For the text-containing cell, return its midpoint in (X, Y) coordinate format. 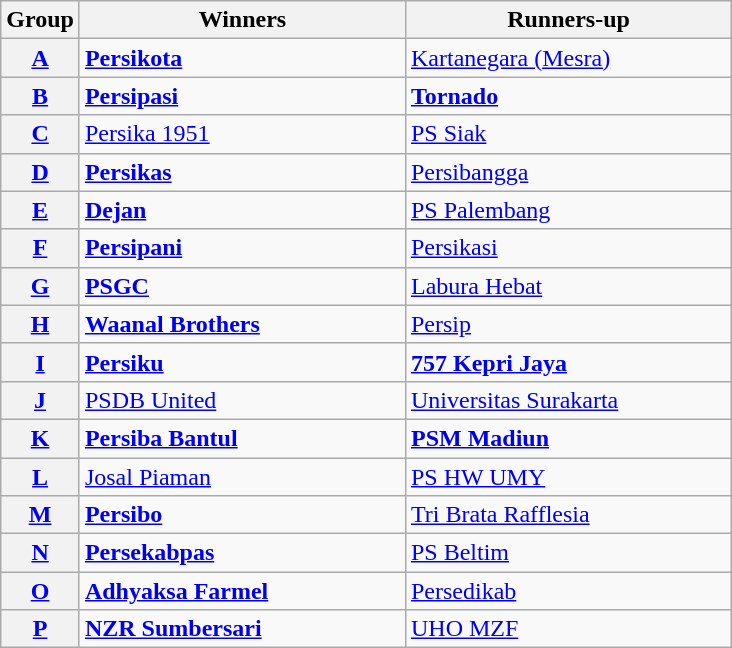
Tornado (568, 96)
H (40, 324)
F (40, 248)
K (40, 438)
PSGC (242, 286)
UHO MZF (568, 629)
PSM Madiun (568, 438)
Runners-up (568, 20)
Persipasi (242, 96)
Labura Hebat (568, 286)
M (40, 515)
Persekabpas (242, 553)
Group (40, 20)
A (40, 58)
Persedikab (568, 591)
PS Beltim (568, 553)
Waanal Brothers (242, 324)
Josal Piaman (242, 477)
757 Kepri Jaya (568, 362)
Persipani (242, 248)
Persibangga (568, 172)
Persikasi (568, 248)
Persiku (242, 362)
PS HW UMY (568, 477)
PSDB United (242, 400)
Kartanegara (Mesra) (568, 58)
Universitas Surakarta (568, 400)
PS Palembang (568, 210)
O (40, 591)
Tri Brata Rafflesia (568, 515)
Dejan (242, 210)
Persikota (242, 58)
E (40, 210)
PS Siak (568, 134)
P (40, 629)
Persibo (242, 515)
Persip (568, 324)
N (40, 553)
L (40, 477)
G (40, 286)
Winners (242, 20)
Adhyaksa Farmel (242, 591)
Persikas (242, 172)
Persiba Bantul (242, 438)
Persika 1951 (242, 134)
D (40, 172)
C (40, 134)
B (40, 96)
NZR Sumbersari (242, 629)
J (40, 400)
I (40, 362)
